Output the [X, Y] coordinate of the center of the cell containing the given text.  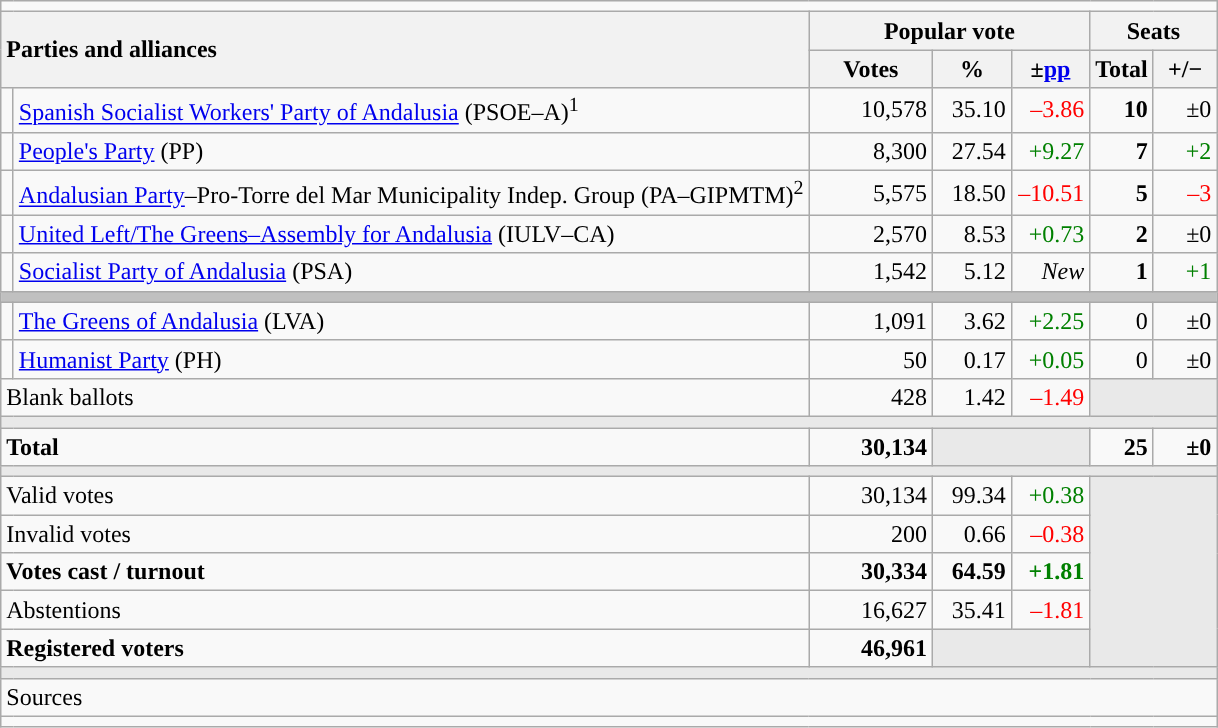
United Left/The Greens–Assembly for Andalusia (IULV–CA) [411, 234]
People's Party (PP) [411, 151]
8,300 [871, 151]
1,542 [871, 272]
0.66 [972, 534]
The Greens of Andalusia (LVA) [411, 321]
+2 [1185, 151]
64.59 [972, 572]
–1.49 [1050, 397]
Abstentions [405, 610]
+1 [1185, 272]
18.50 [972, 194]
10,578 [871, 110]
5.12 [972, 272]
99.34 [972, 496]
Sources [609, 697]
0.17 [972, 359]
–3.86 [1050, 110]
1 [1122, 272]
5,575 [871, 194]
–10.51 [1050, 194]
–3 [1185, 194]
±pp [1050, 69]
+0.05 [1050, 359]
Blank ballots [405, 397]
8.53 [972, 234]
+9.27 [1050, 151]
428 [871, 397]
–0.38 [1050, 534]
+2.25 [1050, 321]
1,091 [871, 321]
+/− [1185, 69]
Invalid votes [405, 534]
New [1050, 272]
10 [1122, 110]
+0.73 [1050, 234]
200 [871, 534]
46,961 [871, 648]
Spanish Socialist Workers' Party of Andalusia (PSOE–A)1 [411, 110]
+1.81 [1050, 572]
Popular vote [950, 31]
5 [1122, 194]
Andalusian Party–Pro-Torre del Mar Municipality Indep. Group (PA–GIPMTM)2 [411, 194]
3.62 [972, 321]
% [972, 69]
+0.38 [1050, 496]
27.54 [972, 151]
35.41 [972, 610]
Parties and alliances [405, 50]
Registered voters [405, 648]
Seats [1154, 31]
25 [1122, 447]
50 [871, 359]
Socialist Party of Andalusia (PSA) [411, 272]
16,627 [871, 610]
35.10 [972, 110]
Valid votes [405, 496]
Votes [871, 69]
Votes cast / turnout [405, 572]
30,334 [871, 572]
2,570 [871, 234]
1.42 [972, 397]
Humanist Party (PH) [411, 359]
7 [1122, 151]
2 [1122, 234]
–1.81 [1050, 610]
